Determine the (x, y) coordinate at the center of the cell enclosing the given text.  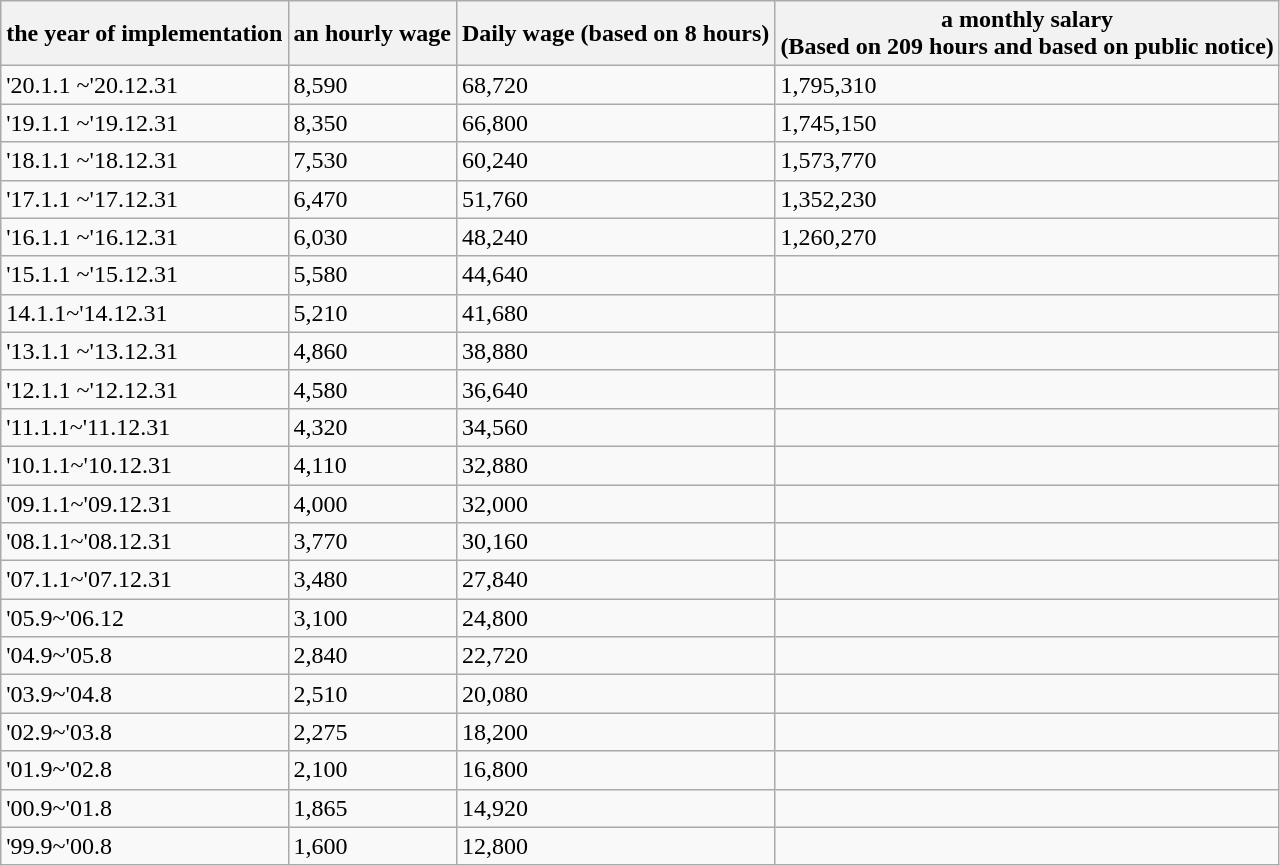
6,030 (372, 237)
1,745,150 (1028, 123)
3,480 (372, 580)
'19.1.1 ~'19.12.31 (144, 123)
'05.9~'06.12 (144, 618)
'10.1.1~'10.12.31 (144, 465)
'99.9~'00.8 (144, 846)
'04.9~'05.8 (144, 656)
2,510 (372, 694)
32,000 (615, 503)
'11.1.1~'11.12.31 (144, 427)
38,880 (615, 351)
5,210 (372, 313)
'08.1.1~'08.12.31 (144, 542)
60,240 (615, 161)
'15.1.1 ~'15.12.31 (144, 275)
'02.9~'03.8 (144, 732)
'07.1.1~'07.12.31 (144, 580)
4,860 (372, 351)
'12.1.1 ~'12.12.31 (144, 389)
1,260,270 (1028, 237)
34,560 (615, 427)
16,800 (615, 770)
2,275 (372, 732)
8,590 (372, 85)
3,100 (372, 618)
'16.1.1 ~'16.12.31 (144, 237)
'17.1.1 ~'17.12.31 (144, 199)
27,840 (615, 580)
an hourly wage (372, 34)
Daily wage (based on 8 hours) (615, 34)
2,840 (372, 656)
6,470 (372, 199)
20,080 (615, 694)
66,800 (615, 123)
'01.9~'02.8 (144, 770)
3,770 (372, 542)
1,795,310 (1028, 85)
14.1.1~'14.12.31 (144, 313)
2,100 (372, 770)
14,920 (615, 808)
'09.1.1~'09.12.31 (144, 503)
8,350 (372, 123)
1,865 (372, 808)
'00.9~'01.8 (144, 808)
18,200 (615, 732)
68,720 (615, 85)
30,160 (615, 542)
44,640 (615, 275)
22,720 (615, 656)
36,640 (615, 389)
48,240 (615, 237)
'18.1.1 ~'18.12.31 (144, 161)
4,580 (372, 389)
32,880 (615, 465)
1,352,230 (1028, 199)
51,760 (615, 199)
24,800 (615, 618)
1,573,770 (1028, 161)
'13.1.1 ~'13.12.31 (144, 351)
4,320 (372, 427)
'03.9~'04.8 (144, 694)
1,600 (372, 846)
'20.1.1 ~'20.12.31 (144, 85)
12,800 (615, 846)
4,000 (372, 503)
the year of implementation (144, 34)
41,680 (615, 313)
5,580 (372, 275)
7,530 (372, 161)
a monthly salary(Based on 209 hours and based on public notice) (1028, 34)
4,110 (372, 465)
